Capture the cell that displays the provided text and extract its [x, y] central coordinate. 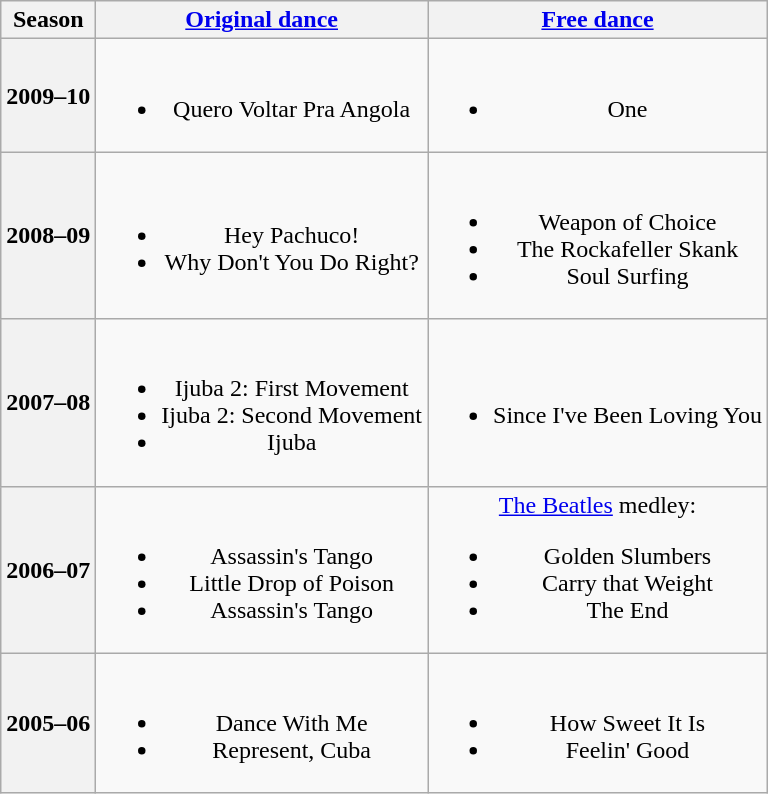
2005–06 [48, 723]
Weapon of ChoiceThe Rockafeller SkankSoul Surfing [598, 236]
Dance With Me Represent, Cuba [262, 723]
Original dance [262, 20]
Free dance [598, 20]
2008–09 [48, 236]
The Beatles medley:Golden SlumbersCarry that WeightThe End [598, 570]
How Sweet It IsFeelin' Good [598, 723]
Hey Pachuco! Why Don't You Do Right? [262, 236]
Season [48, 20]
2006–07 [48, 570]
Since I've Been Loving You [598, 402]
Quero Voltar Pra Angola [262, 96]
Assassin's Tango Little Drop of Poison Assassin's Tango [262, 570]
One [598, 96]
2009–10 [48, 96]
2007–08 [48, 402]
Ijuba 2: First MovementIjuba 2: Second MovementIjuba [262, 402]
